Identify which cell holds the provided text, then report its [x, y] central coordinate. 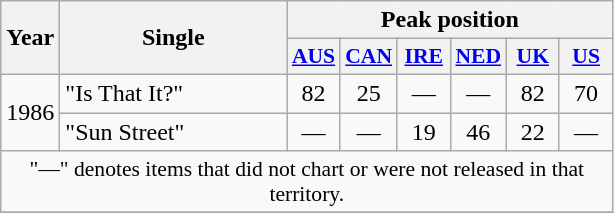
"Sun Street" [174, 131]
1986 [30, 112]
"—" denotes items that did not chart or were not released in that territory. [307, 182]
25 [368, 93]
22 [532, 131]
46 [478, 131]
AUS [314, 57]
CAN [368, 57]
UK [532, 57]
Peak position [450, 20]
Year [30, 38]
IRE [424, 57]
US [586, 57]
"Is That It?" [174, 93]
NED [478, 57]
Single [174, 38]
19 [424, 131]
70 [586, 93]
